Search for the cell housing the specified text and yield its (X, Y) center coordinate. 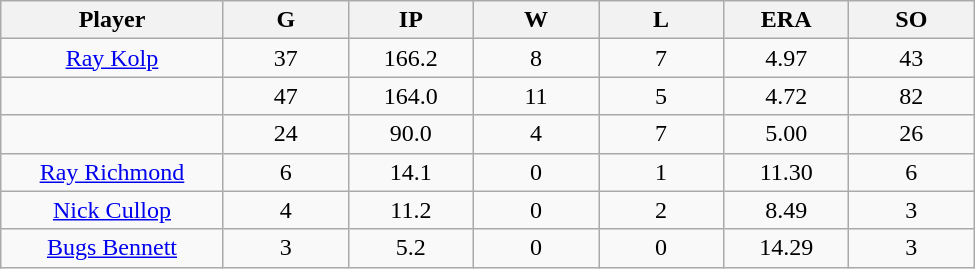
5.2 (410, 248)
L (662, 20)
37 (286, 58)
4.72 (786, 96)
90.0 (410, 134)
166.2 (410, 58)
2 (662, 210)
82 (912, 96)
ERA (786, 20)
24 (286, 134)
Ray Richmond (112, 172)
SO (912, 20)
W (536, 20)
43 (912, 58)
8.49 (786, 210)
14.1 (410, 172)
Nick Cullop (112, 210)
Ray Kolp (112, 58)
8 (536, 58)
5.00 (786, 134)
Player (112, 20)
164.0 (410, 96)
5 (662, 96)
1 (662, 172)
4.97 (786, 58)
11.2 (410, 210)
IP (410, 20)
11 (536, 96)
47 (286, 96)
14.29 (786, 248)
Bugs Bennett (112, 248)
26 (912, 134)
G (286, 20)
11.30 (786, 172)
